Capture the cell that displays the provided text and extract its (x, y) central coordinate. 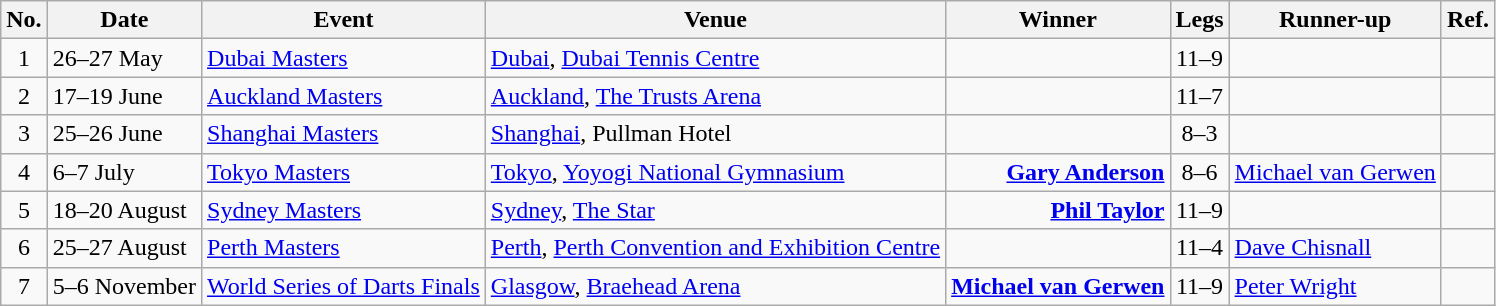
11–4 (1200, 248)
6–7 July (124, 172)
Auckland Masters (344, 96)
8–6 (1200, 172)
Perth Masters (344, 248)
26–27 May (124, 58)
Sydney Masters (344, 210)
Shanghai, Pullman Hotel (715, 134)
Shanghai Masters (344, 134)
25–27 August (124, 248)
No. (24, 20)
Legs (1200, 20)
Dubai, Dubai Tennis Centre (715, 58)
1 (24, 58)
Venue (715, 20)
5–6 November (124, 286)
Tokyo Masters (344, 172)
25–26 June (124, 134)
Runner-up (1335, 20)
Perth, Perth Convention and Exhibition Centre (715, 248)
Event (344, 20)
Ref. (1468, 20)
Phil Taylor (1058, 210)
Auckland, The Trusts Arena (715, 96)
3 (24, 134)
Gary Anderson (1058, 172)
Tokyo, Yoyogi National Gymnasium (715, 172)
Winner (1058, 20)
8–3 (1200, 134)
17–19 June (124, 96)
Glasgow, Braehead Arena (715, 286)
Dave Chisnall (1335, 248)
6 (24, 248)
Date (124, 20)
11–7 (1200, 96)
Dubai Masters (344, 58)
World Series of Darts Finals (344, 286)
18–20 August (124, 210)
Peter Wright (1335, 286)
Sydney, The Star (715, 210)
7 (24, 286)
2 (24, 96)
4 (24, 172)
5 (24, 210)
